Locate the cell with the specified text and output its [X, Y] center coordinate. 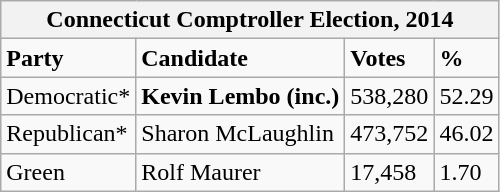
Sharon McLaughlin [240, 134]
Rolf Maurer [240, 172]
% [466, 58]
Democratic* [68, 96]
Kevin Lembo (inc.) [240, 96]
473,752 [390, 134]
17,458 [390, 172]
46.02 [466, 134]
Party [68, 58]
Connecticut Comptroller Election, 2014 [250, 20]
1.70 [466, 172]
52.29 [466, 96]
538,280 [390, 96]
Candidate [240, 58]
Green [68, 172]
Republican* [68, 134]
Votes [390, 58]
